From the cell containing the given text, extract its center point as (X, Y) coordinate. 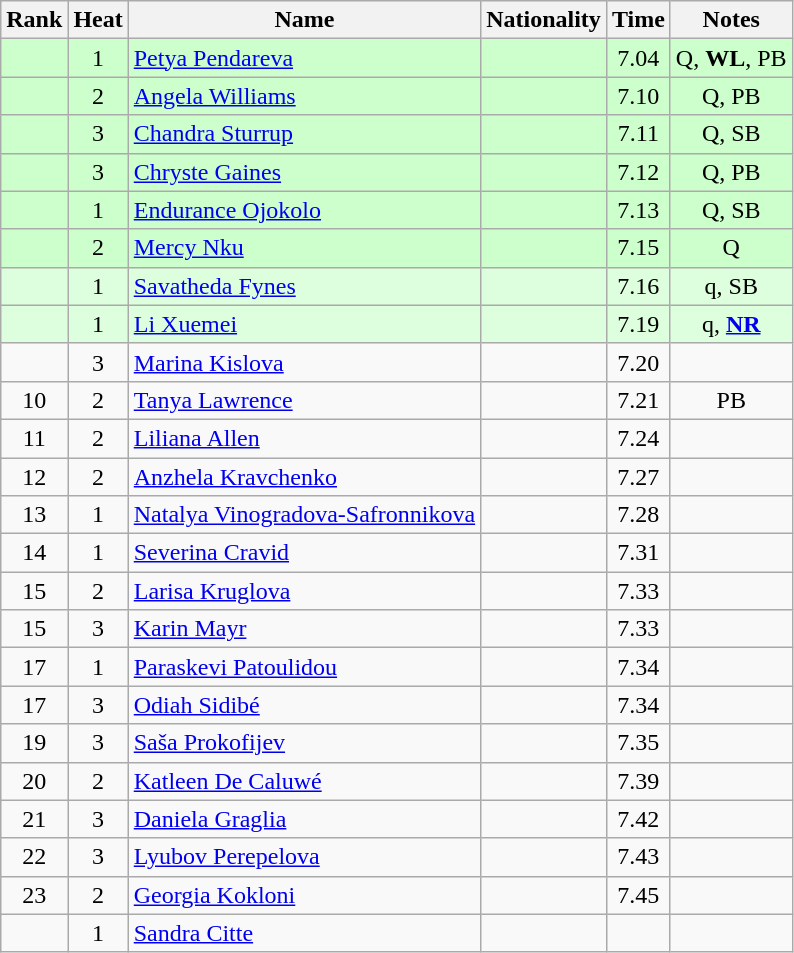
7.43 (638, 857)
Natalya Vinogradova-Safronnikova (304, 515)
7.45 (638, 895)
Severina Cravid (304, 553)
Endurance Ojokolo (304, 210)
7.27 (638, 477)
Lyubov Perepelova (304, 857)
Name (304, 20)
7.16 (638, 286)
Time (638, 20)
14 (34, 553)
10 (34, 400)
7.13 (638, 210)
13 (34, 515)
Q (731, 248)
11 (34, 438)
12 (34, 477)
q, SB (731, 286)
Saša Prokofijev (304, 743)
Anzhela Kravchenko (304, 477)
Georgia Kokloni (304, 895)
7.15 (638, 248)
7.39 (638, 781)
7.04 (638, 58)
Nationality (544, 20)
7.10 (638, 96)
Chandra Sturrup (304, 134)
Marina Kislova (304, 362)
Larisa Kruglova (304, 591)
7.42 (638, 819)
Karin Mayr (304, 629)
7.19 (638, 324)
Katleen De Caluwé (304, 781)
19 (34, 743)
7.12 (638, 172)
7.31 (638, 553)
7.24 (638, 438)
21 (34, 819)
Odiah Sidibé (304, 705)
Savatheda Fynes (304, 286)
7.21 (638, 400)
Petya Pendareva (304, 58)
PB (731, 400)
22 (34, 857)
20 (34, 781)
7.35 (638, 743)
Notes (731, 20)
Angela Williams (304, 96)
23 (34, 895)
q, NR (731, 324)
Tanya Lawrence (304, 400)
Paraskevi Patoulidou (304, 667)
7.11 (638, 134)
Chryste Gaines (304, 172)
Mercy Nku (304, 248)
7.28 (638, 515)
Heat (98, 20)
Daniela Graglia (304, 819)
Q, WL, PB (731, 58)
Liliana Allen (304, 438)
Sandra Citte (304, 933)
7.20 (638, 362)
Li Xuemei (304, 324)
Rank (34, 20)
